Return [x, y] of the center of cell containing provided text 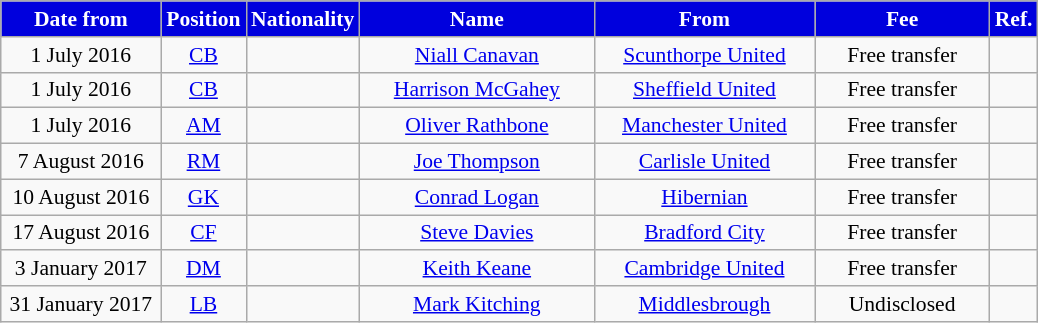
Manchester United [704, 126]
RM [204, 162]
10 August 2016 [81, 197]
7 August 2016 [81, 162]
Conrad Logan [476, 197]
Nationality [302, 19]
Undisclosed [902, 304]
Bradford City [704, 233]
Carlisle United [704, 162]
Mark Kitching [476, 304]
Harrison McGahey [476, 90]
Steve Davies [476, 233]
Name [476, 19]
Ref. [1014, 19]
Niall Canavan [476, 55]
Middlesbrough [704, 304]
17 August 2016 [81, 233]
Sheffield United [704, 90]
Joe Thompson [476, 162]
From [704, 19]
Hibernian [704, 197]
31 January 2017 [81, 304]
3 January 2017 [81, 269]
Oliver Rathbone [476, 126]
GK [204, 197]
Keith Keane [476, 269]
CF [204, 233]
Fee [902, 19]
Position [204, 19]
Scunthorpe United [704, 55]
Cambridge United [704, 269]
Date from [81, 19]
LB [204, 304]
AM [204, 126]
DM [204, 269]
